Capture the cell that displays the provided text and extract its (x, y) central coordinate. 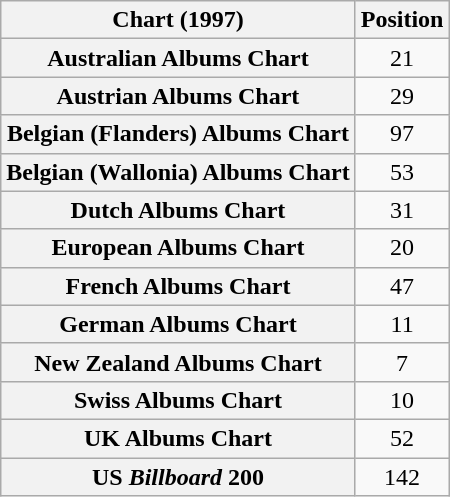
10 (402, 400)
Chart (1997) (178, 20)
31 (402, 210)
52 (402, 438)
97 (402, 134)
New Zealand Albums Chart (178, 362)
UK Albums Chart (178, 438)
Australian Albums Chart (178, 58)
French Albums Chart (178, 286)
20 (402, 248)
142 (402, 477)
European Albums Chart (178, 248)
53 (402, 172)
Swiss Albums Chart (178, 400)
21 (402, 58)
Belgian (Flanders) Albums Chart (178, 134)
11 (402, 324)
German Albums Chart (178, 324)
7 (402, 362)
29 (402, 96)
Dutch Albums Chart (178, 210)
US Billboard 200 (178, 477)
Austrian Albums Chart (178, 96)
47 (402, 286)
Belgian (Wallonia) Albums Chart (178, 172)
Position (402, 20)
